Find where the given text appears and provide that cell's center as (X, Y) coordinate. 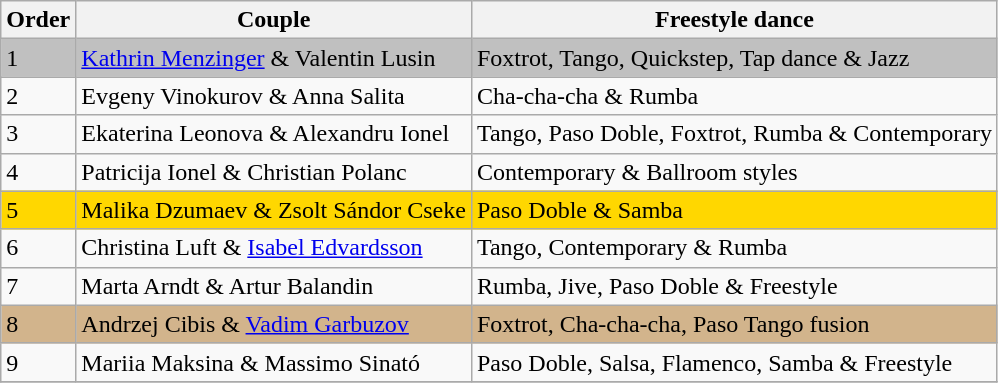
Andrzej Cibis & Vadim Garbuzov (274, 324)
Paso Doble & Samba (734, 210)
Contemporary & Ballroom styles (734, 172)
1 (38, 58)
4 (38, 172)
Kathrin Menzinger & Valentin Lusin (274, 58)
Marta Arndt & Artur Balandin (274, 286)
Couple (274, 20)
Cha-cha-cha & Rumba (734, 96)
2 (38, 96)
Evgeny Vinokurov & Anna Salita (274, 96)
Foxtrot, Cha-cha-cha, Paso Tango fusion (734, 324)
6 (38, 248)
8 (38, 324)
Rumba, Jive, Paso Doble & Freestyle (734, 286)
5 (38, 210)
9 (38, 362)
Paso Doble, Salsa, Flamenco, Samba & Freestyle (734, 362)
Patricija Ionel & Christian Polanc (274, 172)
Tango, Paso Doble, Foxtrot, Rumba & Contemporary (734, 134)
Mariia Maksina & Massimo Sinató (274, 362)
Christina Luft & Isabel Edvardsson (274, 248)
7 (38, 286)
Ekaterina Leonova & Alexandru Ionel (274, 134)
Tango, Contemporary & Rumba (734, 248)
3 (38, 134)
Order (38, 20)
Foxtrot, Tango, Quickstep, Tap dance & Jazz (734, 58)
Malika Dzumaev & Zsolt Sándor Cseke (274, 210)
Freestyle dance (734, 20)
